Find where the given text appears and provide that cell's center as [x, y] coordinate. 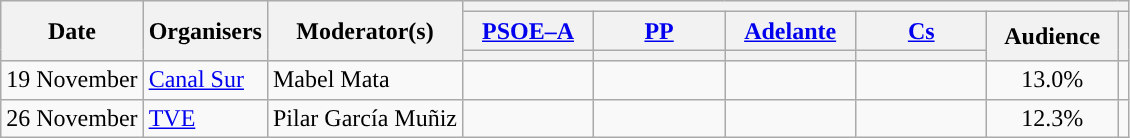
Audience [1052, 36]
Pilar García Muñiz [364, 118]
26 November [72, 118]
19 November [72, 80]
PP [660, 31]
Adelante [790, 31]
Cs [922, 31]
TVE [205, 118]
Moderator(s) [364, 31]
Date [72, 31]
PSOE–A [528, 31]
13.0% [1052, 80]
Mabel Mata [364, 80]
Organisers [205, 31]
12.3% [1052, 118]
Canal Sur [205, 80]
